Return the [x, y] coordinate for the center point of the cell that contains the specified text.  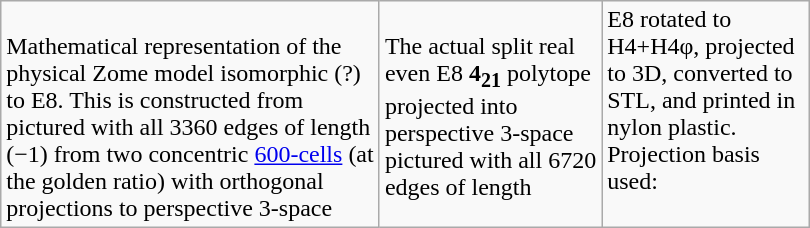
E8 rotated to H4+H4φ, projected to 3D, converted to STL, and printed in nylon plastic. Projection basis used: [706, 114]
The actual split real even E8 421 polytope projected into perspective 3-space pictured with all 6720 edges of length [490, 114]
